From the cell containing the given text, extract its center point as (x, y) coordinate. 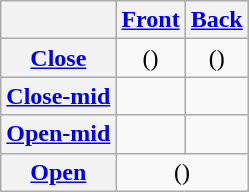
Close-mid (58, 96)
Back (216, 20)
Open-mid (58, 134)
Open (58, 172)
Front (150, 20)
Close (58, 58)
